Provide the (x, y) coordinate of the cell's center where the given text is located.  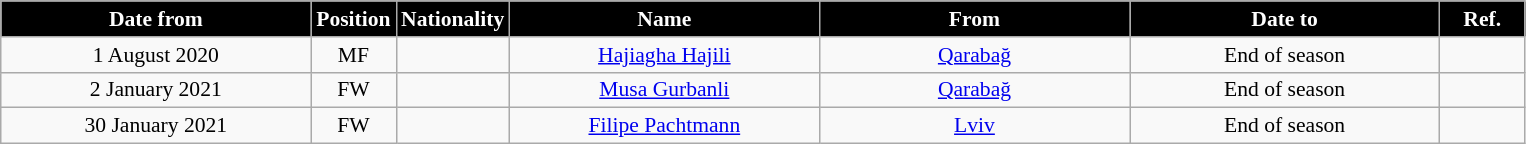
Filipe Pachtmann (664, 126)
Lviv (974, 126)
30 January 2021 (156, 126)
Musa Gurbanli (664, 90)
Ref. (1482, 19)
MF (354, 55)
Name (664, 19)
1 August 2020 (156, 55)
From (974, 19)
Date to (1285, 19)
Date from (156, 19)
Nationality (452, 19)
Hajiagha Hajili (664, 55)
2 January 2021 (156, 90)
Position (354, 19)
